Return the (x, y) coordinate for the center point of the cell that contains the specified text.  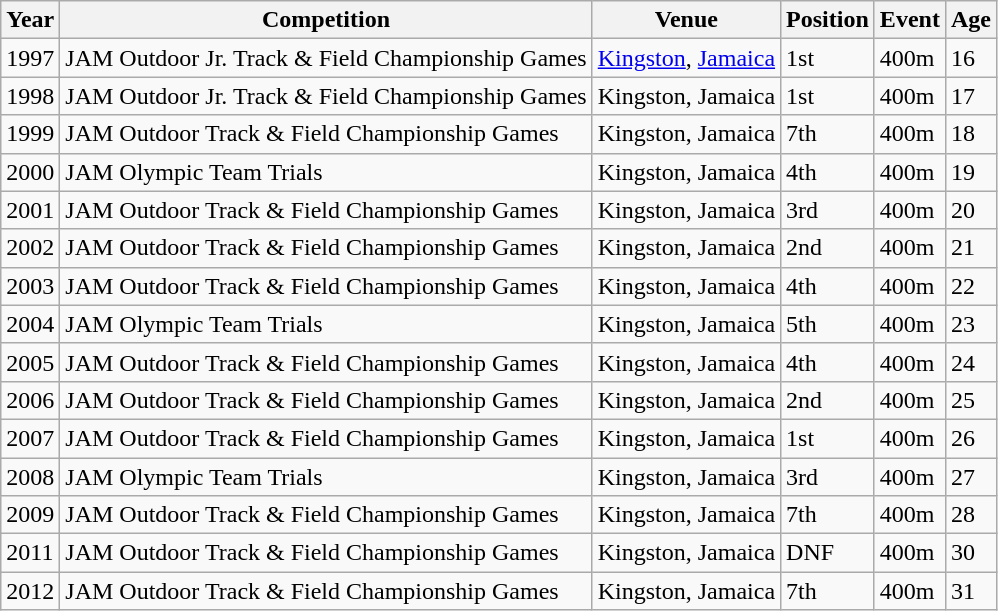
Position (828, 20)
31 (970, 591)
Venue (686, 20)
19 (970, 172)
21 (970, 248)
5th (828, 324)
18 (970, 134)
DNF (828, 553)
1999 (30, 134)
26 (970, 438)
25 (970, 400)
28 (970, 515)
2011 (30, 553)
2002 (30, 248)
Event (910, 20)
Year (30, 20)
2007 (30, 438)
2000 (30, 172)
22 (970, 286)
16 (970, 58)
30 (970, 553)
2005 (30, 362)
27 (970, 477)
2009 (30, 515)
1997 (30, 58)
1998 (30, 96)
Competition (326, 20)
24 (970, 362)
17 (970, 96)
2004 (30, 324)
Age (970, 20)
2012 (30, 591)
23 (970, 324)
2001 (30, 210)
2006 (30, 400)
2008 (30, 477)
2003 (30, 286)
20 (970, 210)
